Return the (X, Y) coordinate for the center point of the cell that contains the specified text.  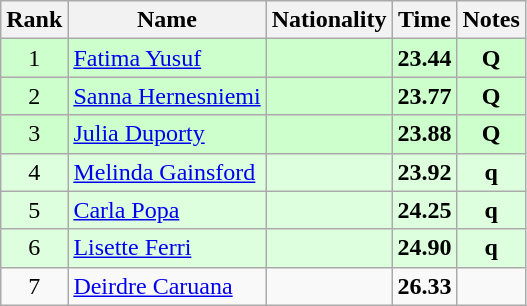
Nationality (329, 20)
Fatima Yusuf (167, 58)
2 (34, 96)
23.44 (424, 58)
6 (34, 248)
Notes (491, 20)
Rank (34, 20)
3 (34, 134)
1 (34, 58)
24.90 (424, 248)
Lisette Ferri (167, 248)
24.25 (424, 210)
Julia Duporty (167, 134)
Name (167, 20)
5 (34, 210)
Carla Popa (167, 210)
Time (424, 20)
4 (34, 172)
7 (34, 286)
Melinda Gainsford (167, 172)
23.92 (424, 172)
23.77 (424, 96)
Deirdre Caruana (167, 286)
26.33 (424, 286)
Sanna Hernesniemi (167, 96)
23.88 (424, 134)
